Determine the (x, y) coordinate at the center of the cell enclosing the given text.  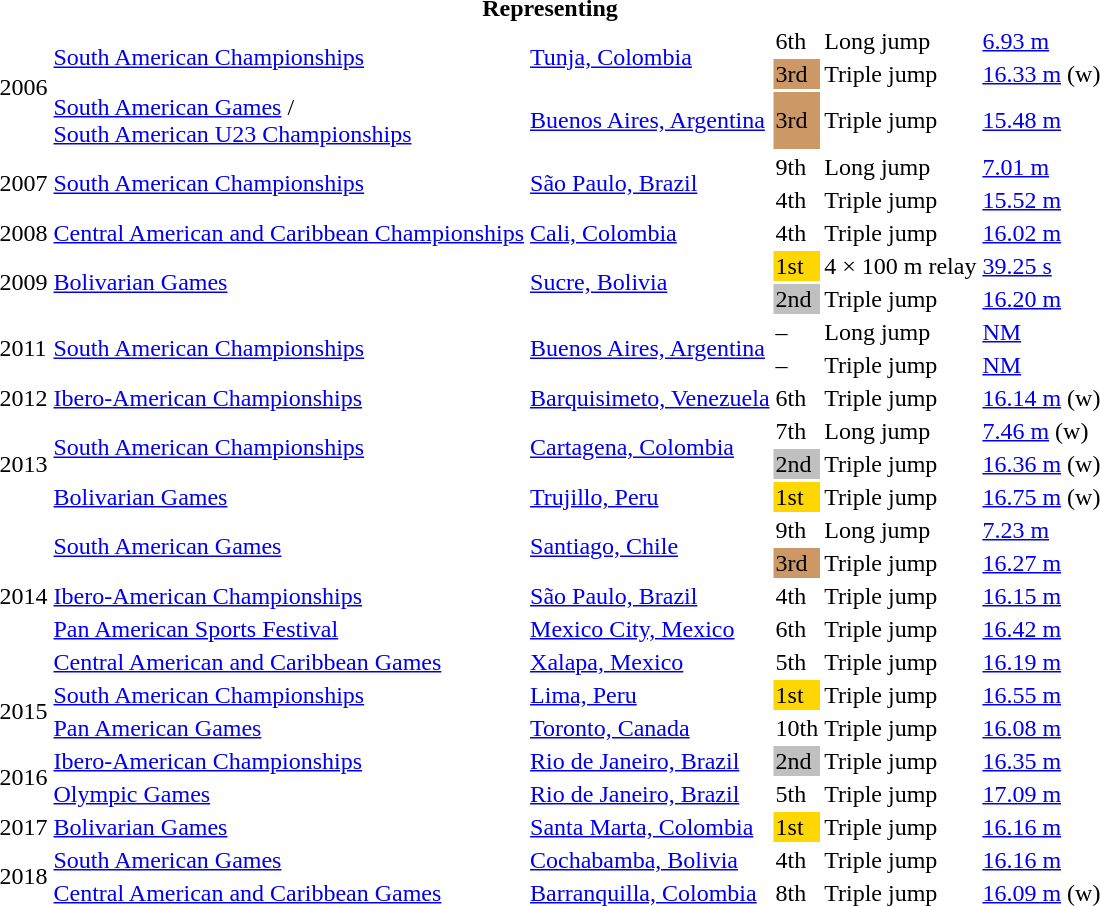
4 × 100 m relay (900, 266)
Central American and Caribbean Championships (289, 233)
Pan American Sports Festival (289, 629)
Cochabamba, Bolivia (650, 860)
Lima, Peru (650, 695)
Barquisimeto, Venezuela (650, 398)
Olympic Games (289, 794)
7th (797, 431)
Santa Marta, Colombia (650, 827)
Cali, Colombia (650, 233)
Trujillo, Peru (650, 497)
Toronto, Canada (650, 728)
Tunja, Colombia (650, 58)
Xalapa, Mexico (650, 662)
Pan American Games (289, 728)
Central American and Caribbean Games (289, 662)
Santiago, Chile (650, 546)
Mexico City, Mexico (650, 629)
Cartagena, Colombia (650, 448)
Sucre, Bolivia (650, 282)
South American Games /South American U23 Championships (289, 120)
10th (797, 728)
